Capture the cell that displays the provided text and extract its [x, y] central coordinate. 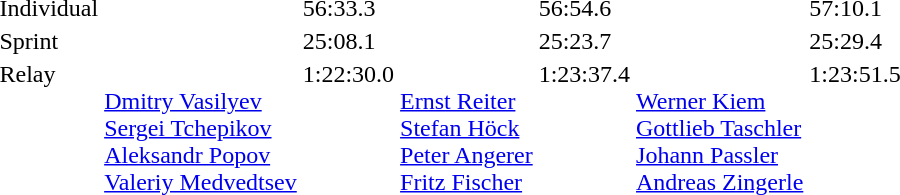
25:23.7 [584, 41]
25:08.1 [348, 41]
